Detect which cell encompasses the target text, then output its (X, Y) center coordinate. 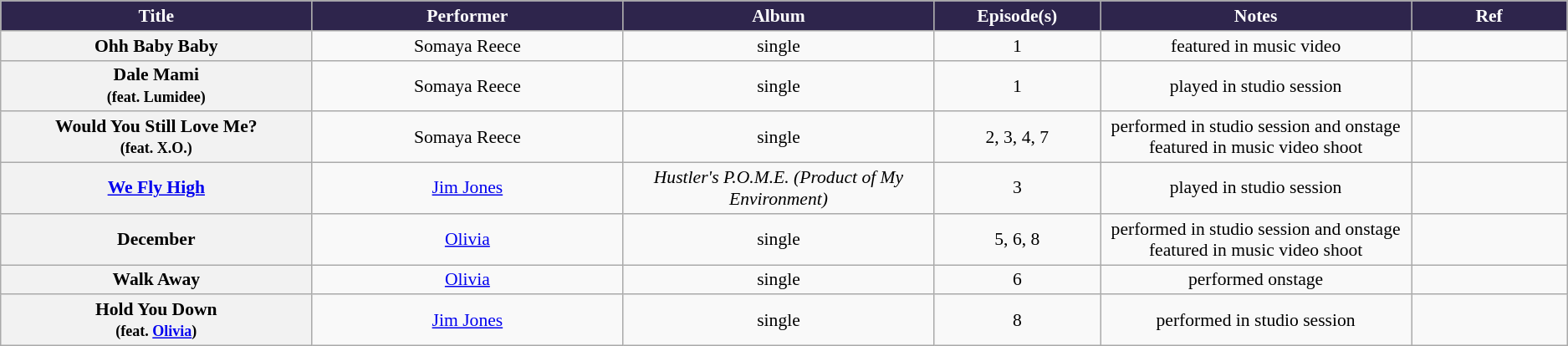
performed onstage (1256, 280)
Would You Still Love Me? (feat. X.O.) (156, 137)
Performer (467, 16)
We Fly High (156, 189)
Episode(s) (1017, 16)
3 (1017, 189)
8 (1017, 321)
featured in music video (1256, 46)
6 (1017, 280)
5, 6, 8 (1017, 239)
Title (156, 16)
Ohh Baby Baby (156, 46)
Notes (1256, 16)
Dale Mami (feat. Lumidee) (156, 85)
2, 3, 4, 7 (1017, 137)
performed in studio session (1256, 321)
Hold You Down (feat. Olivia) (156, 321)
Album (779, 16)
December (156, 239)
Hustler's P.O.M.E. (Product of My Environment) (779, 189)
Ref (1489, 16)
Walk Away (156, 280)
